Identify which cell holds the provided text, then report its (X, Y) central coordinate. 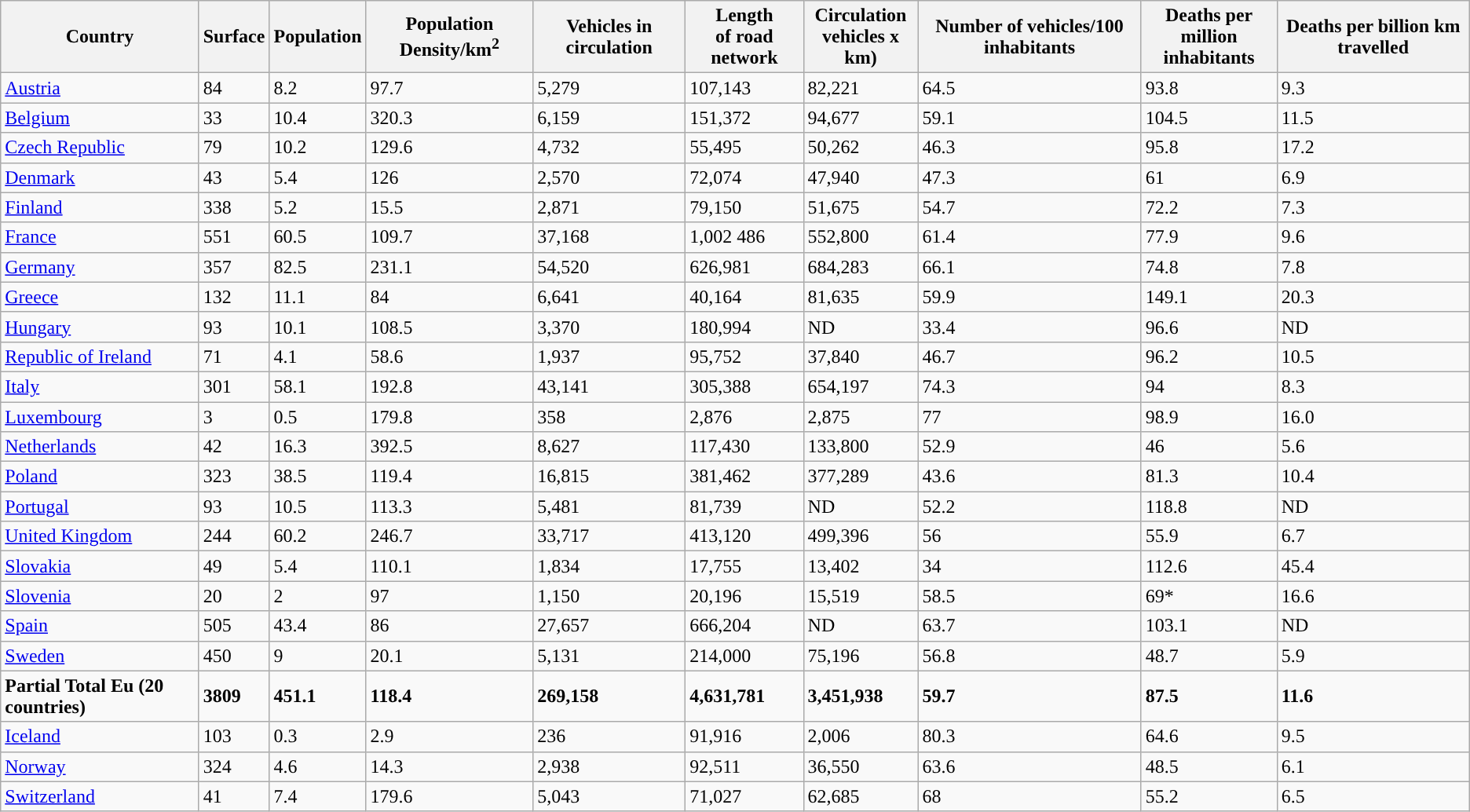
Portugal (100, 507)
3809 (234, 696)
338 (234, 207)
Czech Republic (100, 148)
9.5 (1373, 737)
87.5 (1209, 696)
Slovakia (100, 566)
1,150 (609, 596)
43.6 (1029, 477)
Hungary (100, 327)
236 (609, 737)
109.7 (449, 237)
Denmark (100, 177)
450 (234, 656)
104.5 (1209, 118)
5.6 (1373, 447)
27,657 (609, 626)
42 (234, 447)
2 (317, 596)
Iceland (100, 737)
684,283 (861, 267)
129.6 (449, 148)
72.2 (1209, 207)
5,131 (609, 656)
20.1 (449, 656)
2,876 (744, 417)
5,043 (609, 796)
Circulation vehicles x km) (861, 37)
61 (1209, 177)
46 (1209, 447)
324 (234, 766)
48.5 (1209, 766)
80.3 (1029, 737)
14.3 (449, 766)
179.6 (449, 796)
Population (317, 37)
Republic of Ireland (100, 357)
86 (449, 626)
13,402 (861, 566)
4,631,781 (744, 696)
48.7 (1209, 656)
392.5 (449, 447)
58.5 (1029, 596)
68 (1029, 796)
43.4 (317, 626)
81,739 (744, 507)
16.3 (317, 447)
66.1 (1029, 267)
4,732 (609, 148)
7.3 (1373, 207)
377,289 (861, 477)
133,800 (861, 447)
9.3 (1373, 88)
6,159 (609, 118)
149.1 (1209, 297)
97 (449, 596)
103.1 (1209, 626)
6.1 (1373, 766)
381,462 (744, 477)
2.9 (449, 737)
1,937 (609, 357)
Greece (100, 297)
1,834 (609, 566)
20,196 (744, 596)
59.7 (1029, 696)
499,396 (861, 536)
56 (1029, 536)
Italy (100, 386)
Finland (100, 207)
Sweden (100, 656)
8.2 (317, 88)
20.3 (1373, 297)
9 (317, 656)
246.7 (449, 536)
82.5 (317, 267)
40,164 (744, 297)
20 (234, 596)
3,370 (609, 327)
7.8 (1373, 267)
2,871 (609, 207)
55.9 (1209, 536)
Netherlands (100, 447)
358 (609, 417)
269,158 (609, 696)
50,262 (861, 148)
61.4 (1029, 237)
77 (1029, 417)
France (100, 237)
United Kingdom (100, 536)
79 (234, 148)
52.2 (1029, 507)
64.5 (1029, 88)
55.2 (1209, 796)
305,388 (744, 386)
91,916 (744, 737)
Number of vehicles/100 inhabitants (1029, 37)
56.8 (1029, 656)
151,372 (744, 118)
37,840 (861, 357)
54,520 (609, 267)
69* (1209, 596)
11.1 (317, 297)
64.6 (1209, 737)
Surface (234, 37)
77.9 (1209, 237)
95.8 (1209, 148)
59.9 (1029, 297)
357 (234, 267)
34 (1029, 566)
49 (234, 566)
15,519 (861, 596)
93.8 (1209, 88)
82,221 (861, 88)
666,204 (744, 626)
51,675 (861, 207)
Deaths per billion km travelled (1373, 37)
97.7 (449, 88)
63.7 (1029, 626)
451.1 (317, 696)
3,451,938 (861, 696)
2,938 (609, 766)
33,717 (609, 536)
320.3 (449, 118)
36,550 (861, 766)
9.6 (1373, 237)
323 (234, 477)
Lengthof road network (744, 37)
413,120 (744, 536)
108.5 (449, 327)
7.4 (317, 796)
74.8 (1209, 267)
1,002 486 (744, 237)
3 (234, 417)
58.6 (449, 357)
4.6 (317, 766)
6.5 (1373, 796)
17,755 (744, 566)
244 (234, 536)
58.1 (317, 386)
33 (234, 118)
16,815 (609, 477)
33.4 (1029, 327)
112.6 (1209, 566)
551 (234, 237)
38.5 (317, 477)
74.3 (1029, 386)
Switzerland (100, 796)
654,197 (861, 386)
62,685 (861, 796)
63.6 (1029, 766)
192.8 (449, 386)
37,168 (609, 237)
10.1 (317, 327)
6.9 (1373, 177)
Belgium (100, 118)
16.0 (1373, 417)
231.1 (449, 267)
2,570 (609, 177)
46.7 (1029, 357)
552,800 (861, 237)
214,000 (744, 656)
94,677 (861, 118)
47,940 (861, 177)
2,875 (861, 417)
47.3 (1029, 177)
113.3 (449, 507)
15.5 (449, 207)
75,196 (861, 656)
60.5 (317, 237)
52.9 (1029, 447)
43,141 (609, 386)
0.3 (317, 737)
81,635 (861, 297)
Germany (100, 267)
10.2 (317, 148)
Spain (100, 626)
107,143 (744, 88)
54.7 (1029, 207)
5,279 (609, 88)
55,495 (744, 148)
Slovenia (100, 596)
117,430 (744, 447)
0.5 (317, 417)
301 (234, 386)
11.6 (1373, 696)
119.4 (449, 477)
6,641 (609, 297)
Deaths per millioninhabitants (1209, 37)
45.4 (1373, 566)
505 (234, 626)
6.7 (1373, 536)
17.2 (1373, 148)
43 (234, 177)
132 (234, 297)
103 (234, 737)
110.1 (449, 566)
5.9 (1373, 656)
Country (100, 37)
96.6 (1209, 327)
81.3 (1209, 477)
8,627 (609, 447)
179.8 (449, 417)
5.2 (317, 207)
11.5 (1373, 118)
71 (234, 357)
126 (449, 177)
92,511 (744, 766)
118.4 (449, 696)
180,994 (744, 327)
2,006 (861, 737)
59.1 (1029, 118)
626,981 (744, 267)
60.2 (317, 536)
98.9 (1209, 417)
72,074 (744, 177)
Population Density/km2 (449, 37)
41 (234, 796)
Vehicles in circulation (609, 37)
8.3 (1373, 386)
5,481 (609, 507)
96.2 (1209, 357)
16.6 (1373, 596)
118.8 (1209, 507)
4.1 (317, 357)
Austria (100, 88)
Norway (100, 766)
Poland (100, 477)
95,752 (744, 357)
Luxembourg (100, 417)
46.3 (1029, 148)
71,027 (744, 796)
79,150 (744, 207)
94 (1209, 386)
Partial Total Eu (20 countries) (100, 696)
